For the text-containing cell, return its midpoint in [X, Y] coordinate format. 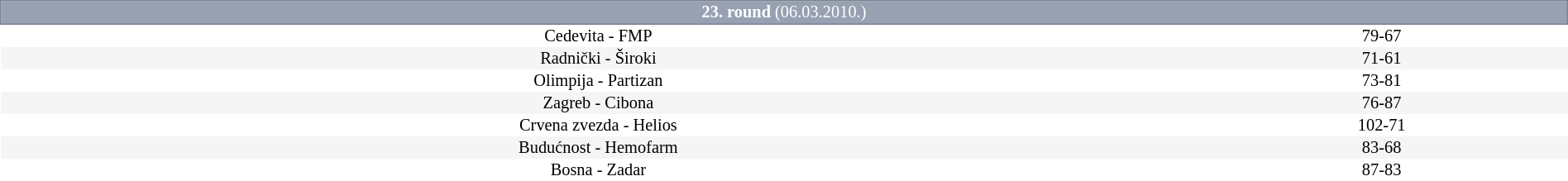
Radnički - Široki [599, 58]
79-67 [1381, 36]
73-81 [1381, 81]
Zagreb - Cibona [599, 102]
71-61 [1381, 58]
83-68 [1381, 147]
Olimpija - Partizan [599, 81]
Bosna - Zadar [599, 170]
Cedevita - FMP [599, 36]
23. round (06.03.2010.) [784, 12]
102-71 [1381, 126]
Budućnost - Hemofarm [599, 147]
Crvena zvezda - Helios [599, 126]
76-87 [1381, 102]
87-83 [1381, 170]
